Return the (X, Y) coordinate for the center point of the cell that contains the specified text.  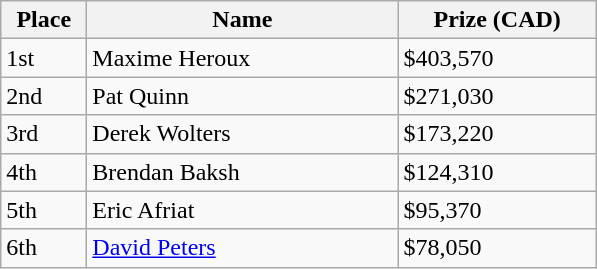
$95,370 (498, 210)
Place (44, 20)
6th (44, 248)
$124,310 (498, 172)
Derek Wolters (242, 134)
Maxime Heroux (242, 58)
Prize (CAD) (498, 20)
1st (44, 58)
$173,220 (498, 134)
Brendan Baksh (242, 172)
Eric Afriat (242, 210)
David Peters (242, 248)
5th (44, 210)
$78,050 (498, 248)
3rd (44, 134)
Pat Quinn (242, 96)
4th (44, 172)
$271,030 (498, 96)
Name (242, 20)
2nd (44, 96)
$403,570 (498, 58)
